Scan for the cell matching the given text and deliver its [x, y] coordinate at center. 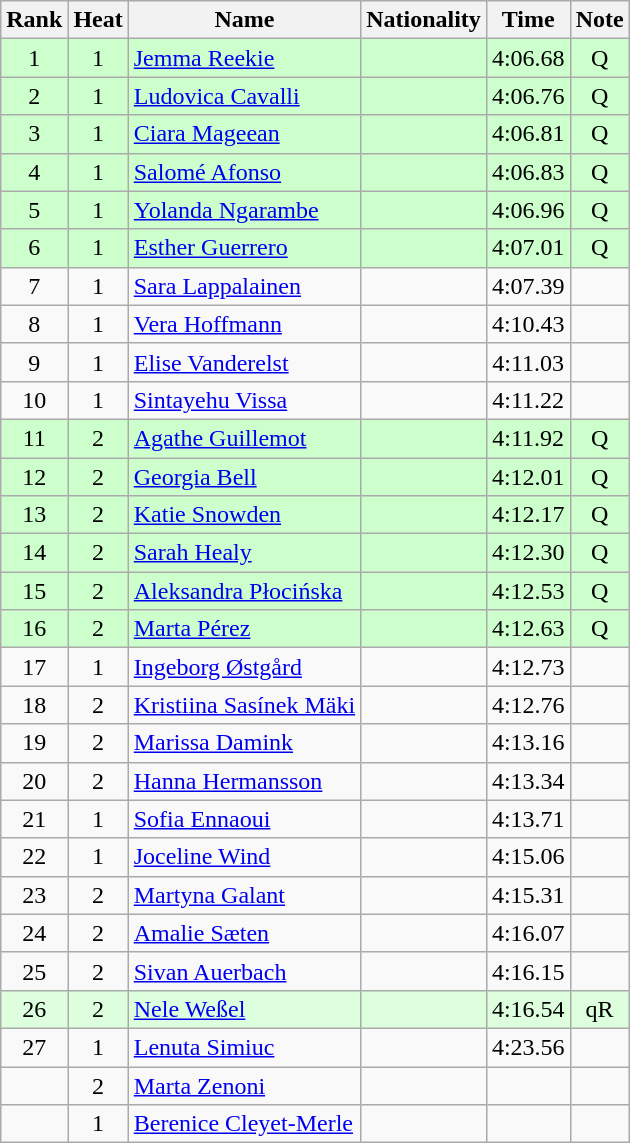
4:15.06 [528, 857]
Marta Pérez [244, 629]
4:13.34 [528, 781]
9 [34, 362]
4:16.15 [528, 971]
Heat [98, 20]
Sarah Healy [244, 553]
Ludovica Cavalli [244, 96]
4:15.31 [528, 895]
Ciara Mageean [244, 134]
Marissa Damink [244, 743]
7 [34, 286]
Name [244, 20]
Agathe Guillemot [244, 438]
Katie Snowden [244, 515]
22 [34, 857]
Sara Lappalainen [244, 286]
Jemma Reekie [244, 58]
10 [34, 400]
Georgia Bell [244, 477]
14 [34, 553]
4:16.54 [528, 1009]
16 [34, 629]
15 [34, 591]
20 [34, 781]
4:12.53 [528, 591]
4:07.39 [528, 286]
4:06.68 [528, 58]
18 [34, 705]
Aleksandra Płocińska [244, 591]
24 [34, 933]
4:12.73 [528, 667]
4:12.63 [528, 629]
Esther Guerrero [244, 248]
Note [600, 20]
Rank [34, 20]
Time [528, 20]
Nationality [424, 20]
Elise Vanderelst [244, 362]
8 [34, 324]
19 [34, 743]
Vera Hoffmann [244, 324]
12 [34, 477]
4:06.96 [528, 210]
Hanna Hermansson [244, 781]
21 [34, 819]
5 [34, 210]
17 [34, 667]
4:06.83 [528, 172]
Kristiina Sasínek Mäki [244, 705]
Marta Zenoni [244, 1085]
Lenuta Simiuc [244, 1047]
Ingeborg Østgård [244, 667]
11 [34, 438]
4:12.30 [528, 553]
Salomé Afonso [244, 172]
Berenice Cleyet-Merle [244, 1124]
4:13.16 [528, 743]
4:11.92 [528, 438]
Joceline Wind [244, 857]
4 [34, 172]
25 [34, 971]
4:06.76 [528, 96]
Sofia Ennaoui [244, 819]
26 [34, 1009]
4:12.01 [528, 477]
Nele Weßel [244, 1009]
4:06.81 [528, 134]
4:11.03 [528, 362]
4:23.56 [528, 1047]
27 [34, 1047]
4:07.01 [528, 248]
13 [34, 515]
qR [600, 1009]
Amalie Sæten [244, 933]
3 [34, 134]
4:12.17 [528, 515]
6 [34, 248]
Sivan Auerbach [244, 971]
Yolanda Ngarambe [244, 210]
4:13.71 [528, 819]
Martyna Galant [244, 895]
Sintayehu Vissa [244, 400]
4:10.43 [528, 324]
4:16.07 [528, 933]
23 [34, 895]
4:12.76 [528, 705]
4:11.22 [528, 400]
